Find where the given text appears and provide that cell's center as (X, Y) coordinate. 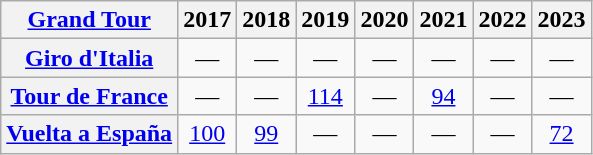
Vuelta a España (90, 134)
Tour de France (90, 96)
Grand Tour (90, 20)
100 (208, 134)
114 (326, 96)
2019 (326, 20)
2022 (502, 20)
Giro d'Italia (90, 58)
72 (562, 134)
2017 (208, 20)
2020 (384, 20)
2023 (562, 20)
2021 (444, 20)
99 (266, 134)
94 (444, 96)
2018 (266, 20)
